Scan for the cell matching the given text and deliver its [X, Y] coordinate at center. 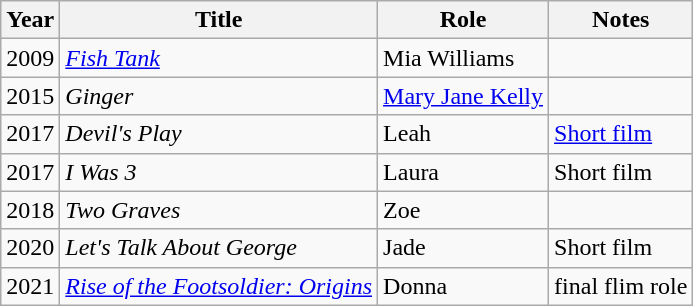
Donna [464, 286]
Title [219, 20]
Laura [464, 172]
Let's Talk About George [219, 248]
2015 [30, 96]
Leah [464, 134]
2009 [30, 58]
I Was 3 [219, 172]
Mia Williams [464, 58]
2021 [30, 286]
Devil's Play [219, 134]
Ginger [219, 96]
2020 [30, 248]
Role [464, 20]
final flim role [621, 286]
Year [30, 20]
Two Graves [219, 210]
Mary Jane Kelly [464, 96]
Fish Tank [219, 58]
Notes [621, 20]
2018 [30, 210]
Zoe [464, 210]
Rise of the Footsoldier: Origins [219, 286]
Jade [464, 248]
